Identify which cell holds the provided text, then report its (X, Y) central coordinate. 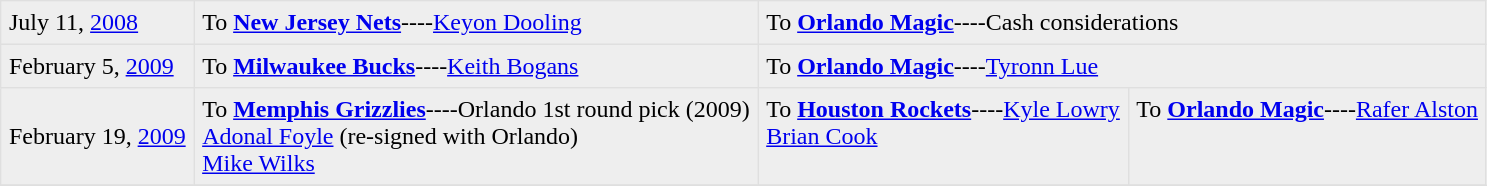
February 5, 2009 (98, 66)
To Memphis Grizzlies----Orlando 1st round pick (2009)Adonal Foyle (re-signed with Orlando)Mike Wilks (476, 137)
To Orlando Magic----Rafer Alston (1307, 137)
To Orlando Magic----Tyronn Lue (1122, 66)
To Milwaukee Bucks----Keith Bogans (476, 66)
July 11, 2008 (98, 23)
February 19, 2009 (98, 137)
To Houston Rockets----Kyle LowryBrian Cook (943, 137)
To New Jersey Nets----Keyon Dooling (476, 23)
To Orlando Magic----Cash considerations (1122, 23)
